Output the (x, y) coordinate of the center of the cell containing the given text.  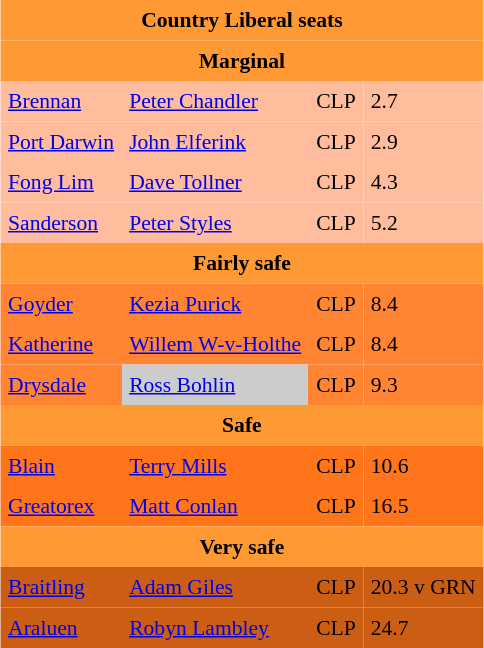
John Elferink (216, 141)
Peter Styles (216, 222)
Braitling (62, 587)
Fong Lim (62, 182)
Willem W-v-Holthe (216, 344)
24.7 (423, 627)
9.3 (423, 384)
Drysdale (62, 384)
20.3 v GRN (423, 587)
Very safe (242, 546)
16.5 (423, 506)
5.2 (423, 222)
Matt Conlan (216, 506)
10.6 (423, 465)
Adam Giles (216, 587)
Safe (242, 425)
Country Liberal seats (242, 20)
Blain (62, 465)
Fairly safe (242, 263)
Brennan (62, 101)
Katherine (62, 344)
Goyder (62, 303)
Ross Bohlin (216, 384)
Peter Chandler (216, 101)
Terry Mills (216, 465)
Sanderson (62, 222)
4.3 (423, 182)
Dave Tollner (216, 182)
2.9 (423, 141)
Port Darwin (62, 141)
Marginal (242, 60)
Greatorex (62, 506)
Robyn Lambley (216, 627)
2.7 (423, 101)
Kezia Purick (216, 303)
Araluen (62, 627)
